Return the (X, Y) coordinate for the center point of the cell that contains the specified text.  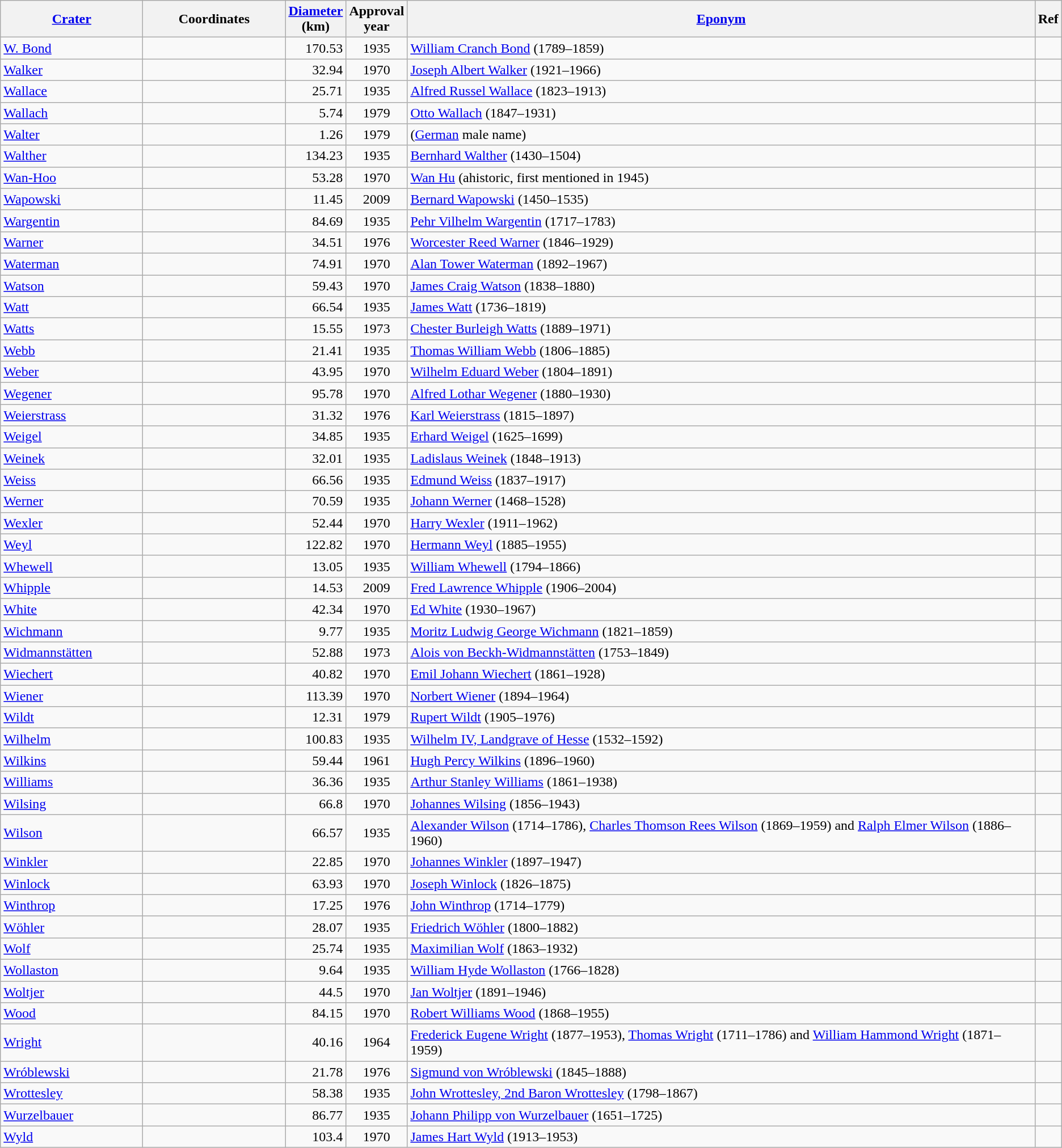
James Watt (1736–1819) (721, 307)
11.45 (315, 199)
Wiechert (71, 674)
Werner (71, 501)
William Cranch Bond (1789–1859) (721, 48)
Webb (71, 351)
14.53 (315, 588)
42.34 (315, 609)
59.44 (315, 761)
Weigel (71, 437)
113.39 (315, 696)
Weyl (71, 545)
32.01 (315, 458)
40.16 (315, 1043)
22.85 (315, 862)
Alan Tower Waterman (1892–1967) (721, 264)
White (71, 609)
100.83 (315, 739)
Weinek (71, 458)
Johannes Wilsing (1856–1943) (721, 804)
Sigmund von Wróblewski (1845–1888) (721, 1072)
Pehr Vilhelm Wargentin (1717–1783) (721, 221)
Norbert Wiener (1894–1964) (721, 696)
Bernhard Walther (1430–1504) (721, 156)
Wollaston (71, 970)
Wright (71, 1043)
Emil Johann Wiechert (1861–1928) (721, 674)
Watts (71, 329)
84.15 (315, 1014)
Wyld (71, 1137)
Widmannstätten (71, 653)
Erhard Weigel (1625–1699) (721, 437)
Walther (71, 156)
84.69 (315, 221)
Ed White (1930–1967) (721, 609)
Wrottesley (71, 1094)
Wegener (71, 394)
9.77 (315, 631)
Wilsing (71, 804)
(German male name) (721, 134)
Wurzelbauer (71, 1115)
Alfred Lothar Wegener (1880–1930) (721, 394)
Wiener (71, 696)
Wan-Hoo (71, 178)
Wöhler (71, 927)
25.71 (315, 91)
Watson (71, 285)
66.56 (315, 480)
34.85 (315, 437)
Rupert Wildt (1905–1976) (721, 717)
Wilson (71, 833)
Waterman (71, 264)
Worcester Reed Warner (1846–1929) (721, 242)
36.36 (315, 782)
John Winthrop (1714–1779) (721, 905)
53.28 (315, 178)
Eponym (721, 19)
Johannes Winkler (1897–1947) (721, 862)
Otto Wallach (1847–1931) (721, 113)
40.82 (315, 674)
Wallace (71, 91)
134.23 (315, 156)
95.78 (315, 394)
W. Bond (71, 48)
Whewell (71, 566)
Crater (71, 19)
Weiss (71, 480)
21.41 (315, 351)
Robert Williams Wood (1868–1955) (721, 1014)
Hugh Percy Wilkins (1896–1960) (721, 761)
Woltjer (71, 992)
66.8 (315, 804)
Wapowski (71, 199)
Wood (71, 1014)
Weber (71, 372)
59.43 (315, 285)
Diameter(km) (315, 19)
Williams (71, 782)
Wichmann (71, 631)
Jan Woltjer (1891–1946) (721, 992)
32.94 (315, 70)
Wexler (71, 523)
1961 (377, 761)
170.53 (315, 48)
44.5 (315, 992)
34.51 (315, 242)
Joseph Albert Walker (1921–1966) (721, 70)
Approvalyear (377, 19)
William Hyde Wollaston (1766–1828) (721, 970)
Ref (1048, 19)
Winlock (71, 884)
Whipple (71, 588)
Frederick Eugene Wright (1877–1953), Thomas Wright (1711–1786) and William Hammond Wright (1871–1959) (721, 1043)
Wallach (71, 113)
Harry Wexler (1911–1962) (721, 523)
Moritz Ludwig George Wichmann (1821–1859) (721, 631)
Warner (71, 242)
74.91 (315, 264)
31.32 (315, 415)
28.07 (315, 927)
13.05 (315, 566)
Joseph Winlock (1826–1875) (721, 884)
52.44 (315, 523)
Fred Lawrence Whipple (1906–2004) (721, 588)
James Craig Watson (1838–1880) (721, 285)
Wan Hu (ahistoric, first mentioned in 1945) (721, 178)
Wilhelm IV, Landgrave of Hesse (1532–1592) (721, 739)
Wilhelm Eduard Weber (1804–1891) (721, 372)
63.93 (315, 884)
Johann Philipp von Wurzelbauer (1651–1725) (721, 1115)
66.57 (315, 833)
Wilkins (71, 761)
Coordinates (214, 19)
Wilhelm (71, 739)
70.59 (315, 501)
Hermann Weyl (1885–1955) (721, 545)
Arthur Stanley Williams (1861–1938) (721, 782)
Bernard Wapowski (1450–1535) (721, 199)
17.25 (315, 905)
103.4 (315, 1137)
Maximilian Wolf (1863–1932) (721, 948)
66.54 (315, 307)
Watt (71, 307)
Thomas William Webb (1806–1885) (721, 351)
9.64 (315, 970)
Alois von Beckh-Widmannstätten (1753–1849) (721, 653)
5.74 (315, 113)
Wildt (71, 717)
Weierstrass (71, 415)
William Whewell (1794–1866) (721, 566)
1.26 (315, 134)
58.38 (315, 1094)
Alexander Wilson (1714–1786), Charles Thomson Rees Wilson (1869–1959) and Ralph Elmer Wilson (1886–1960) (721, 833)
12.31 (315, 717)
25.74 (315, 948)
86.77 (315, 1115)
1964 (377, 1043)
Walker (71, 70)
Wróblewski (71, 1072)
Alfred Russel Wallace (1823–1913) (721, 91)
Edmund Weiss (1837–1917) (721, 480)
Ladislaus Weinek (1848–1913) (721, 458)
Karl Weierstrass (1815–1897) (721, 415)
James Hart Wyld (1913–1953) (721, 1137)
Friedrich Wöhler (1800–1882) (721, 927)
Johann Werner (1468–1528) (721, 501)
Winthrop (71, 905)
21.78 (315, 1072)
Walter (71, 134)
52.88 (315, 653)
Wolf (71, 948)
Wargentin (71, 221)
43.95 (315, 372)
John Wrottesley, 2nd Baron Wrottesley (1798–1867) (721, 1094)
15.55 (315, 329)
Winkler (71, 862)
122.82 (315, 545)
Chester Burleigh Watts (1889–1971) (721, 329)
